Pinpoint the cell where the given text exists, returning its [x, y] midpoint coordinate. 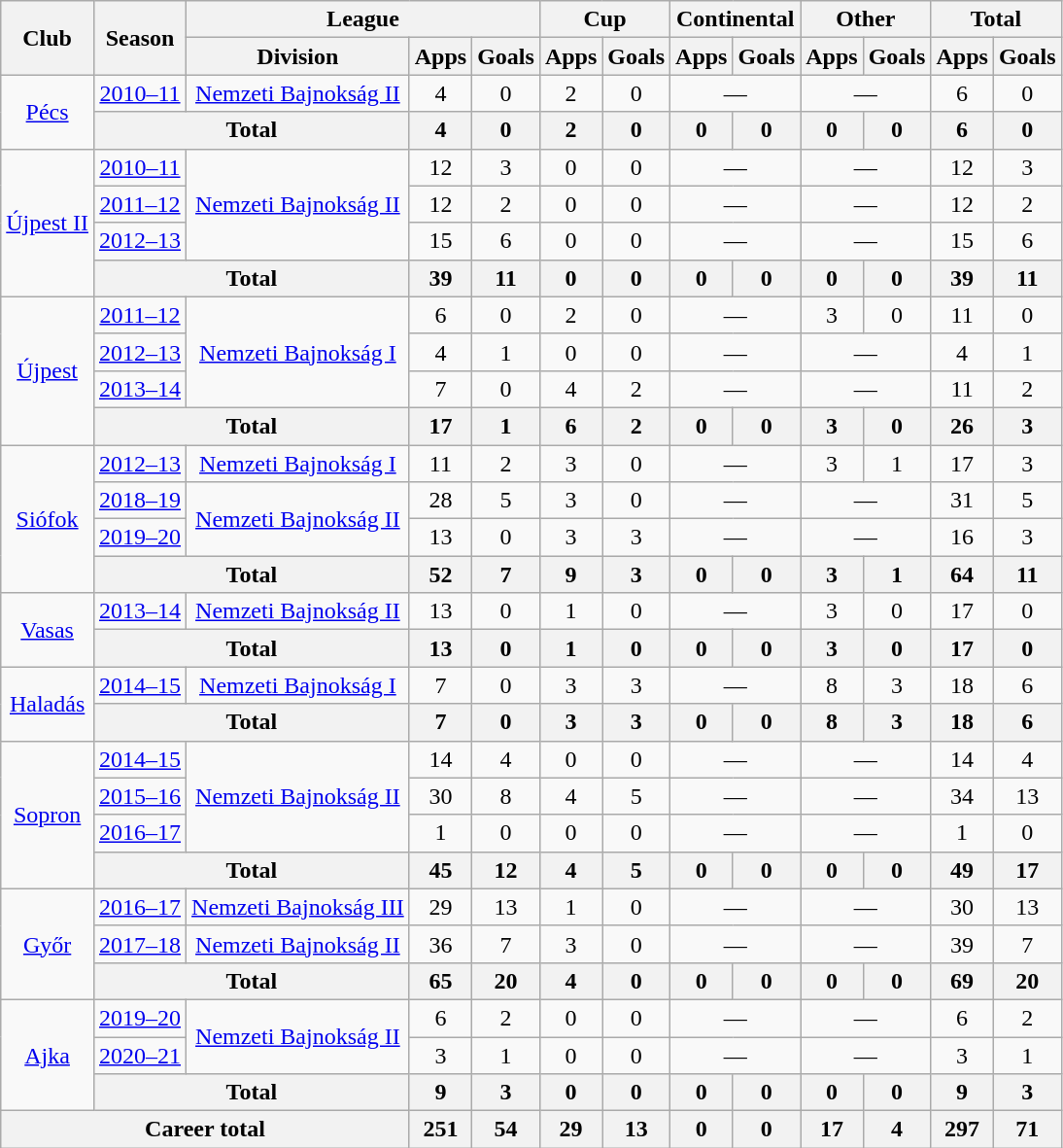
28 [440, 501]
2015–16 [140, 796]
League [363, 19]
Cup [604, 19]
Siófok [48, 519]
26 [962, 426]
16 [962, 538]
Pécs [48, 112]
Division [298, 56]
49 [962, 870]
Club [48, 38]
Győr [48, 944]
2018–19 [140, 501]
Ajka [48, 1055]
Újpest II [48, 223]
2017–18 [140, 944]
Sopron [48, 815]
297 [962, 1130]
Continental [736, 19]
Career total [205, 1130]
Nemzeti Bajnokság III [298, 907]
52 [440, 574]
Haladás [48, 704]
Other [866, 19]
Újpest [48, 370]
31 [962, 501]
71 [1027, 1130]
65 [440, 981]
34 [962, 796]
45 [440, 870]
54 [506, 1130]
Season [140, 38]
2020–21 [140, 1055]
Vasas [48, 630]
64 [962, 574]
36 [440, 944]
251 [440, 1130]
69 [962, 981]
